From the cell containing the given text, extract its center point as (X, Y) coordinate. 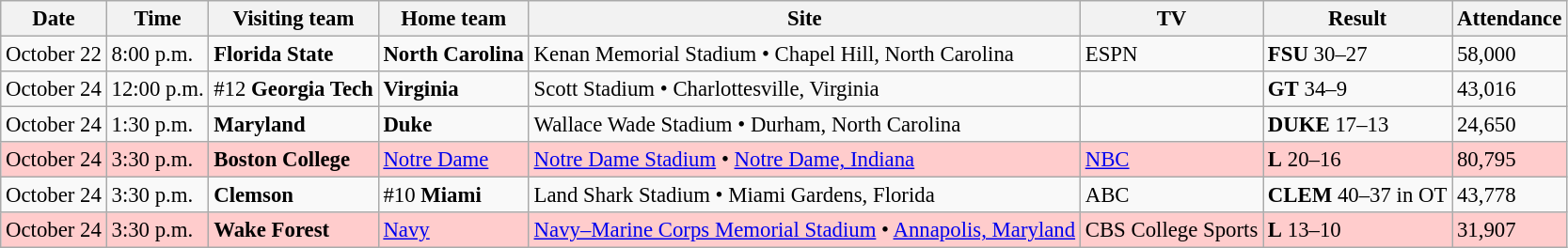
Boston College (293, 160)
Wake Forest (293, 230)
Result (1358, 19)
31,907 (1510, 230)
DUKE 17–13 (1358, 125)
Wallace Wade Stadium • Durham, North Carolina (804, 125)
Florida State (293, 54)
Notre Dame Stadium • Notre Dame, Indiana (804, 160)
ABC (1171, 195)
Time (158, 19)
CLEM 40–37 in OT (1358, 195)
Site (804, 19)
43,016 (1510, 89)
Maryland (293, 125)
58,000 (1510, 54)
Duke (453, 125)
12:00 p.m. (158, 89)
Navy–Marine Corps Memorial Stadium • Annapolis, Maryland (804, 230)
FSU 30–27 (1358, 54)
L 13–10 (1358, 230)
#12 Georgia Tech (293, 89)
Home team (453, 19)
ESPN (1171, 54)
TV (1171, 19)
October 22 (54, 54)
24,650 (1510, 125)
Visiting team (293, 19)
Scott Stadium • Charlottesville, Virginia (804, 89)
8:00 p.m. (158, 54)
Navy (453, 230)
Attendance (1510, 19)
CBS College Sports (1171, 230)
L 20–16 (1358, 160)
80,795 (1510, 160)
43,778 (1510, 195)
GT 34–9 (1358, 89)
Land Shark Stadium • Miami Gardens, Florida (804, 195)
#10 Miami (453, 195)
Virginia (453, 89)
1:30 p.m. (158, 125)
Date (54, 19)
Notre Dame (453, 160)
Clemson (293, 195)
Kenan Memorial Stadium • Chapel Hill, North Carolina (804, 54)
NBC (1171, 160)
North Carolina (453, 54)
